Detect which cell encompasses the target text, then output its [x, y] center coordinate. 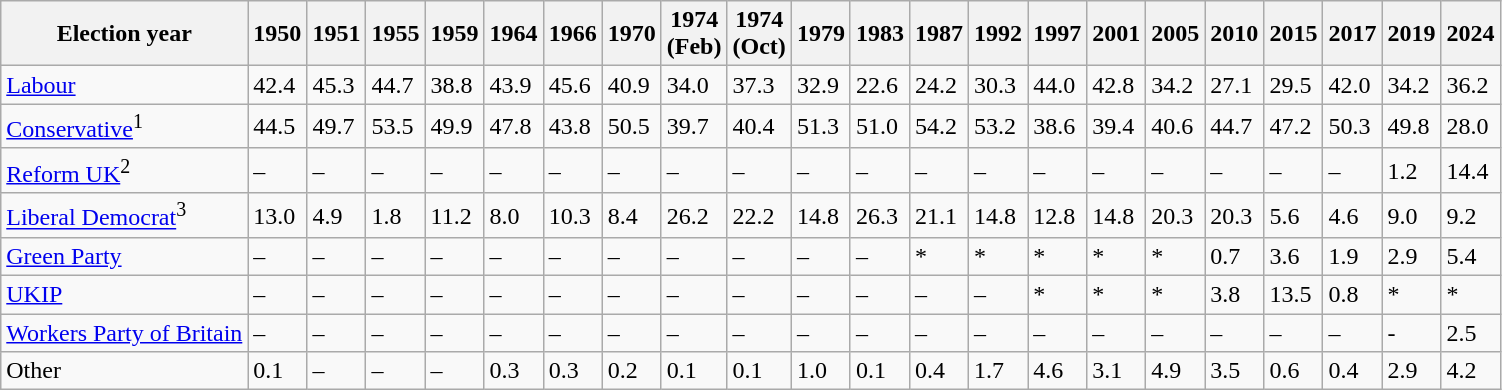
40.9 [632, 85]
50.3 [1352, 126]
14.4 [1470, 170]
1950 [278, 34]
2010 [1234, 34]
11.2 [454, 216]
28.0 [1470, 126]
47.8 [514, 126]
39.7 [694, 126]
22.2 [759, 216]
42.0 [1352, 85]
12.8 [1058, 216]
1964 [514, 34]
1955 [396, 34]
3.6 [1294, 257]
9.2 [1470, 216]
3.1 [1116, 371]
49.9 [454, 126]
44.5 [278, 126]
50.5 [632, 126]
40.4 [759, 126]
13.0 [278, 216]
45.3 [336, 85]
38.6 [1058, 126]
53.5 [396, 126]
8.4 [632, 216]
Green Party [124, 257]
38.8 [454, 85]
1974(Oct) [759, 34]
10.3 [572, 216]
Liberal Democrat3 [124, 216]
47.2 [1294, 126]
Labour [124, 85]
4.2 [1470, 371]
2017 [1352, 34]
54.2 [938, 126]
1987 [938, 34]
29.5 [1294, 85]
1979 [820, 34]
1.2 [1412, 170]
1959 [454, 34]
2019 [1412, 34]
2005 [1176, 34]
36.2 [1470, 85]
2015 [1294, 34]
1951 [336, 34]
1974(Feb) [694, 34]
8.0 [514, 216]
26.3 [880, 216]
Conservative1 [124, 126]
49.8 [1412, 126]
1983 [880, 34]
2001 [1116, 34]
34.0 [694, 85]
22.6 [880, 85]
2.5 [1470, 333]
43.8 [572, 126]
Reform UK2 [124, 170]
0.6 [1294, 371]
3.5 [1234, 371]
1997 [1058, 34]
1970 [632, 34]
2024 [1470, 34]
1992 [998, 34]
1.7 [998, 371]
24.2 [938, 85]
44.0 [1058, 85]
UKIP [124, 295]
0.7 [1234, 257]
13.5 [1294, 295]
40.6 [1176, 126]
5.6 [1294, 216]
Other [124, 371]
42.8 [1116, 85]
53.2 [998, 126]
Workers Party of Britain [124, 333]
37.3 [759, 85]
5.4 [1470, 257]
Election year [124, 34]
42.4 [278, 85]
1966 [572, 34]
27.1 [1234, 85]
51.0 [880, 126]
1.8 [396, 216]
49.7 [336, 126]
0.8 [1352, 295]
1.0 [820, 371]
39.4 [1116, 126]
30.3 [998, 85]
43.9 [514, 85]
45.6 [572, 85]
- [1412, 333]
9.0 [1412, 216]
32.9 [820, 85]
51.3 [820, 126]
0.2 [632, 371]
3.8 [1234, 295]
21.1 [938, 216]
26.2 [694, 216]
1.9 [1352, 257]
